Return (x, y) of the center of cell containing provided text 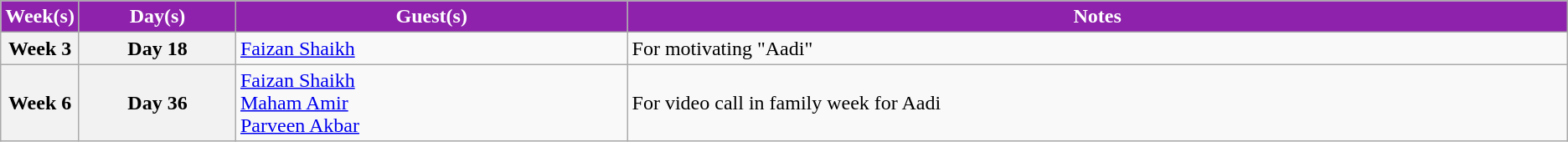
Day 18 (157, 48)
Faizan ShaikhMaham AmirParveen Akbar (431, 103)
Day 36 (157, 103)
Faizan Shaikh (431, 48)
Notes (1097, 17)
Week(s) (40, 17)
Week 6 (40, 103)
Guest(s) (431, 17)
Day(s) (157, 17)
Week 3 (40, 48)
For motivating "Aadi" (1097, 48)
For video call in family week for Aadi (1097, 103)
